Output the (X, Y) coordinate of the center of the cell containing the given text.  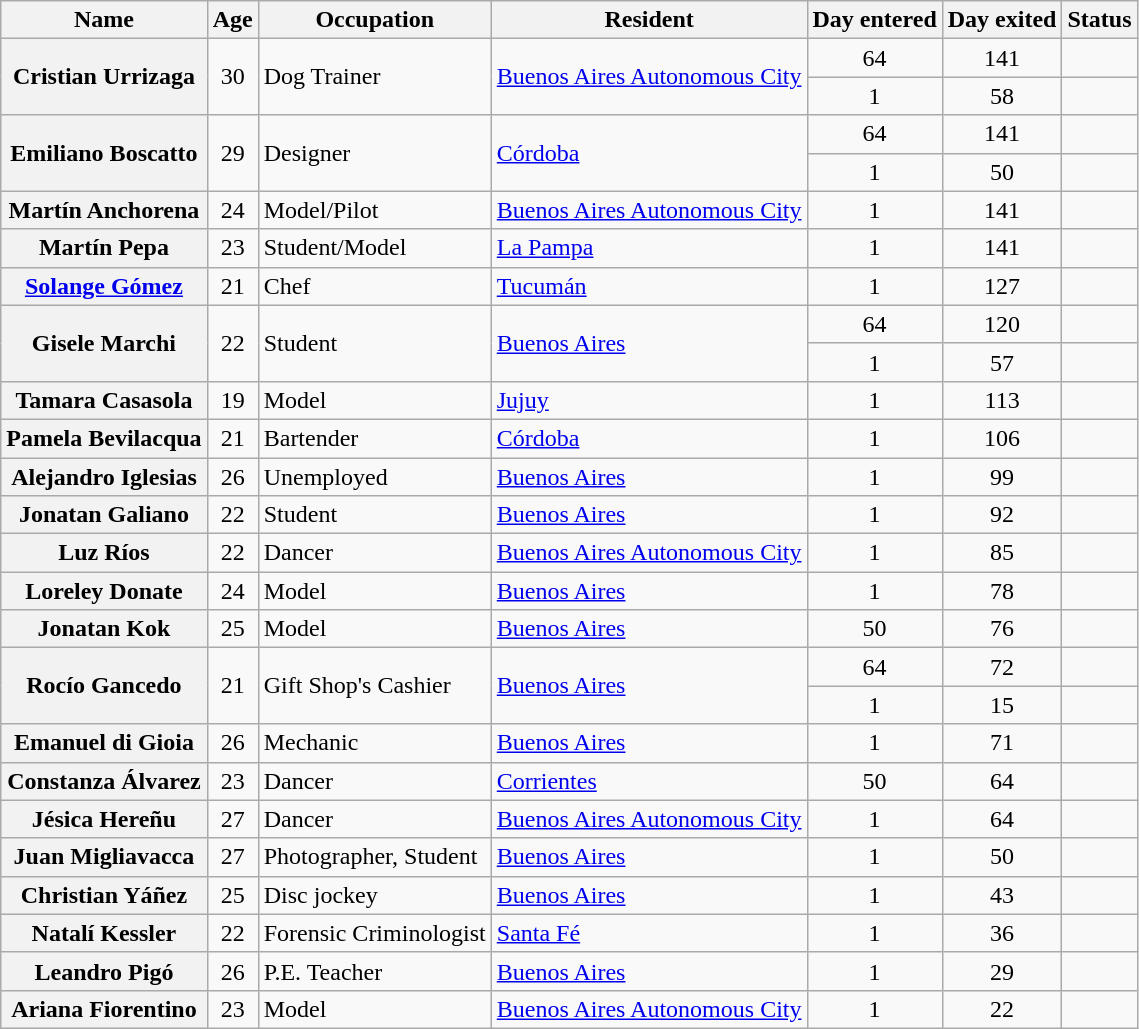
78 (1002, 591)
Model/Pilot (374, 210)
Emanuel di Gioia (104, 743)
Gift Shop's Cashier (374, 686)
Dog Trainer (374, 77)
15 (1002, 705)
Martín Anchorena (104, 210)
72 (1002, 667)
Name (104, 20)
Juan Migliavacca (104, 857)
Designer (374, 153)
Constanza Álvarez (104, 781)
Natalí Kessler (104, 933)
Chef (374, 286)
85 (1002, 553)
Luz Ríos (104, 553)
Student/Model (374, 248)
92 (1002, 515)
106 (1002, 438)
P.E. Teacher (374, 971)
36 (1002, 933)
Ariana Fiorentino (104, 1009)
Corrientes (649, 781)
71 (1002, 743)
Status (1100, 20)
Unemployed (374, 477)
120 (1002, 324)
Gisele Marchi (104, 343)
Santa Fé (649, 933)
Alejandro Iglesias (104, 477)
Bartender (374, 438)
76 (1002, 629)
Christian Yáñez (104, 895)
Disc jockey (374, 895)
Jonatan Kok (104, 629)
43 (1002, 895)
Emiliano Boscatto (104, 153)
Day exited (1002, 20)
Tamara Casasola (104, 400)
Pamela Bevilacqua (104, 438)
Martín Pepa (104, 248)
Day entered (874, 20)
Jujuy (649, 400)
30 (232, 77)
Jonatan Galiano (104, 515)
99 (1002, 477)
57 (1002, 362)
Forensic Criminologist (374, 933)
Tucumán (649, 286)
Loreley Donate (104, 591)
La Pampa (649, 248)
58 (1002, 96)
127 (1002, 286)
Age (232, 20)
113 (1002, 400)
Mechanic (374, 743)
Rocío Gancedo (104, 686)
Cristian Urrizaga (104, 77)
Solange Gómez (104, 286)
19 (232, 400)
Resident (649, 20)
Jésica Hereñu (104, 819)
Occupation (374, 20)
Leandro Pigó (104, 971)
Photographer, Student (374, 857)
